From the cell containing the given text, extract its center point as [x, y] coordinate. 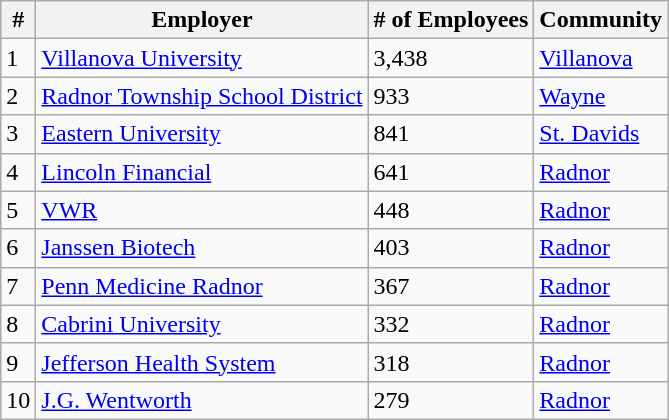
1 [18, 58]
Villanova [601, 58]
5 [18, 210]
Penn Medicine Radnor [202, 286]
332 [451, 324]
Janssen Biotech [202, 248]
7 [18, 286]
Lincoln Financial [202, 172]
367 [451, 286]
J.G. Wentworth [202, 400]
3 [18, 134]
Jefferson Health System [202, 362]
Villanova University [202, 58]
841 [451, 134]
448 [451, 210]
318 [451, 362]
VWR [202, 210]
403 [451, 248]
# [18, 20]
Community [601, 20]
4 [18, 172]
Eastern University [202, 134]
Employer [202, 20]
10 [18, 400]
Cabrini University [202, 324]
9 [18, 362]
6 [18, 248]
8 [18, 324]
933 [451, 96]
Radnor Township School District [202, 96]
3,438 [451, 58]
# of Employees [451, 20]
279 [451, 400]
St. Davids [601, 134]
641 [451, 172]
Wayne [601, 96]
2 [18, 96]
